Return the [x, y] coordinate for the center point of the cell that contains the specified text.  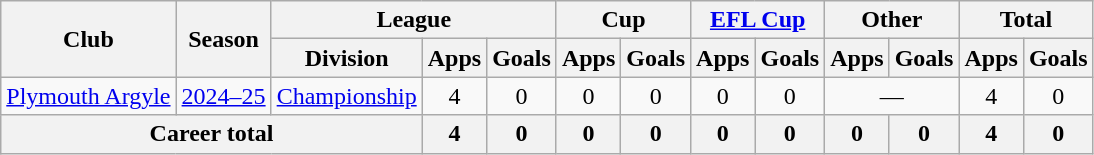
Other [892, 20]
EFL Cup [758, 20]
Championship [346, 96]
Plymouth Argyle [88, 96]
Cup [623, 20]
Season [224, 39]
Total [1026, 20]
Division [346, 58]
League [414, 20]
2024–25 [224, 96]
— [892, 96]
Club [88, 39]
Career total [212, 134]
